Return the (X, Y) coordinate for the center point of the cell that contains the specified text.  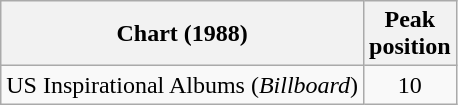
Chart (1988) (182, 34)
Peakposition (410, 34)
10 (410, 85)
US Inspirational Albums (Billboard) (182, 85)
